Extract the (x, y) coordinate from the center of the cell holding the provided text.  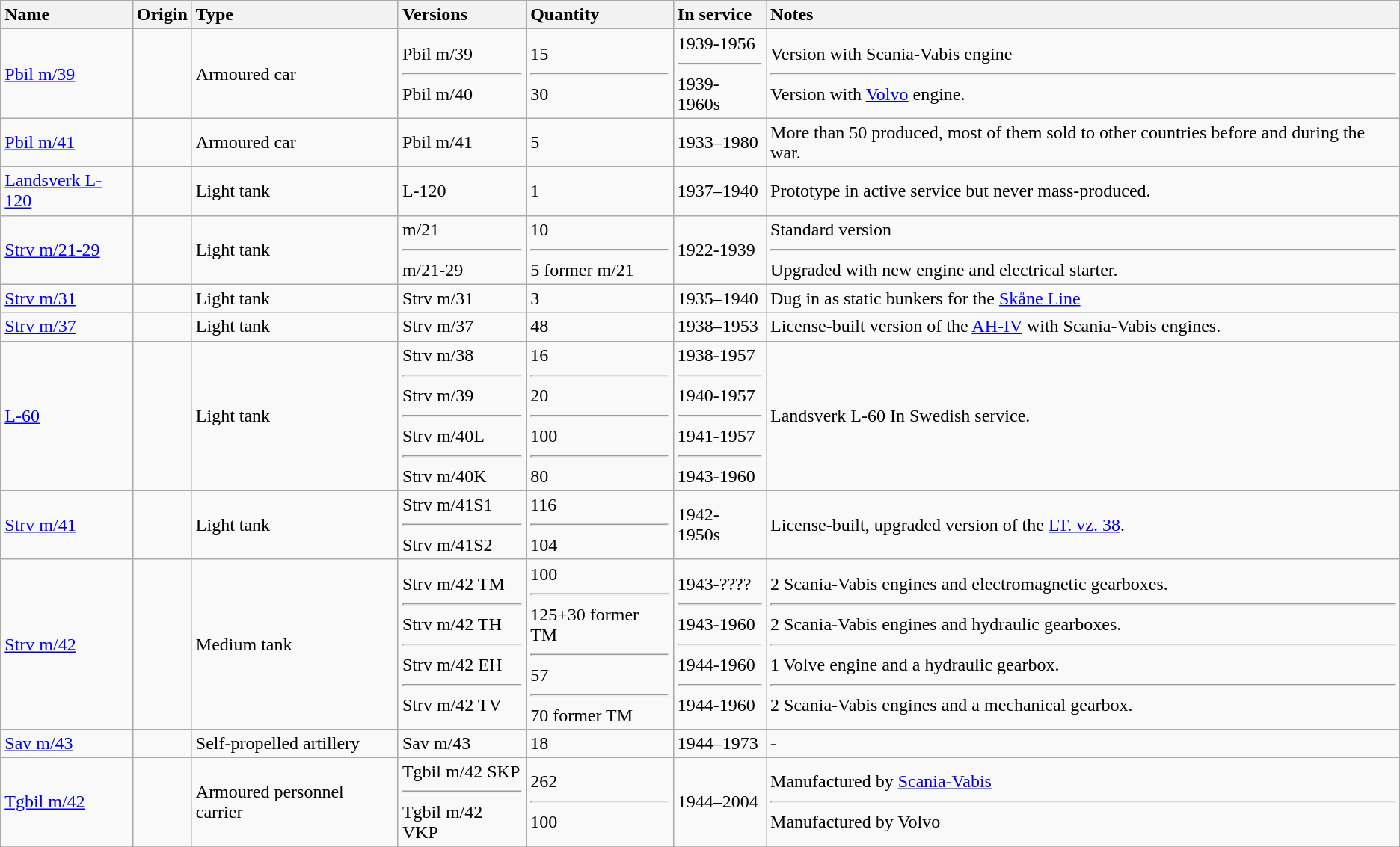
Name (67, 15)
Strv m/42 (67, 644)
1935–1940 (719, 298)
1944–2004 (719, 801)
1933–1980 (719, 142)
105 former m/21 (600, 250)
1938-19571940-19571941-19571943-1960 (719, 416)
100125+30 former TM5770 former TM (600, 644)
Manufactured by Scania-VabisManufactured by Volvo (1083, 801)
1942-1950s (719, 525)
1922-1939 (719, 250)
Tgbil m/42 SKPTgbil m/42 VKP (462, 801)
Pbil m/39 (67, 73)
Tgbil m/42 (67, 801)
Strv m/21-29 (67, 250)
Strv m/41 (67, 525)
L-120 (462, 191)
Prototype in active service but never mass-produced. (1083, 191)
1943-????1943-19601944-19601944-1960 (719, 644)
Type (295, 15)
116104 (600, 525)
Medium tank (295, 644)
Versions (462, 15)
L-60 (67, 416)
- (1083, 743)
Dug in as static bunkers for the Skåne Line (1083, 298)
Pbil m/39Pbil m/40 (462, 73)
License-built version of the AH-IV with Scania-Vabis engines. (1083, 327)
Strv m/42 TMStrv m/42 THStrv m/42 EHStrv m/42 TV (462, 644)
Version with Scania-Vabis engineVersion with Volvo engine. (1083, 73)
In service (719, 15)
Strv m/41S1Strv m/41S2 (462, 525)
Landsverk L-60 In Swedish service. (1083, 416)
m/21m/21-29 (462, 250)
262100 (600, 801)
18 (600, 743)
1938–1953 (719, 327)
License-built, upgraded version of the LT. vz. 38. (1083, 525)
Landsverk L-120 (67, 191)
162010080 (600, 416)
1944–1973 (719, 743)
1939-19561939-1960s (719, 73)
1937–1940 (719, 191)
Strv m/38Strv m/39Strv m/40LStrv m/40K (462, 416)
1 (600, 191)
5 (600, 142)
Self-propelled artillery (295, 743)
3 (600, 298)
Armoured personnel carrier (295, 801)
Notes (1083, 15)
Standard versionUpgraded with new engine and electrical starter. (1083, 250)
1530 (600, 73)
Quantity (600, 15)
More than 50 produced, most of them sold to other countries before and during the war. (1083, 142)
Origin (162, 15)
48 (600, 327)
